Identify which cell holds the provided text, then report its [x, y] central coordinate. 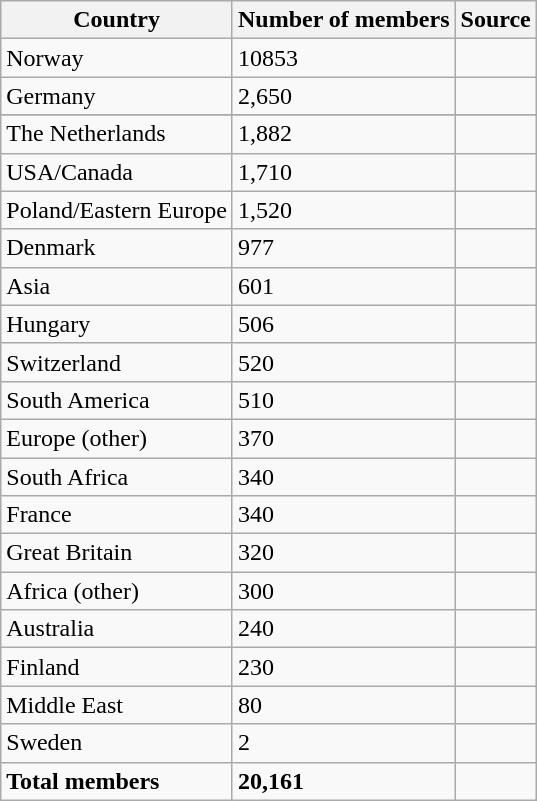
Norway [117, 58]
South America [117, 400]
Australia [117, 629]
Germany [117, 96]
977 [344, 248]
520 [344, 362]
80 [344, 705]
20,161 [344, 781]
Asia [117, 286]
Africa (other) [117, 591]
Total members [117, 781]
Source [496, 20]
South Africa [117, 477]
370 [344, 438]
Switzerland [117, 362]
Great Britain [117, 553]
300 [344, 591]
Finland [117, 667]
Middle East [117, 705]
Country [117, 20]
10853 [344, 58]
1,520 [344, 210]
320 [344, 553]
Poland/Eastern Europe [117, 210]
The Netherlands [117, 134]
506 [344, 324]
601 [344, 286]
1,882 [344, 134]
Europe (other) [117, 438]
230 [344, 667]
France [117, 515]
USA/Canada [117, 172]
2,650 [344, 96]
Number of members [344, 20]
Sweden [117, 743]
240 [344, 629]
1,710 [344, 172]
510 [344, 400]
Hungary [117, 324]
2 [344, 743]
Denmark [117, 248]
